Locate the cell with the specified text and output its [x, y] center coordinate. 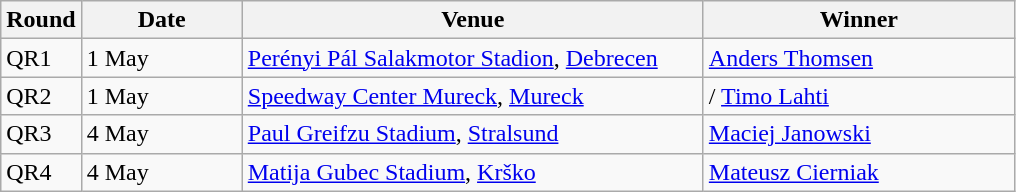
Mateusz Cierniak [858, 172]
Winner [858, 20]
Matija Gubec Stadium, Krško [472, 172]
/ Timo Lahti [858, 96]
Anders Thomsen [858, 58]
Paul Greifzu Stadium, Stralsund [472, 134]
QR3 [41, 134]
Speedway Center Mureck, Mureck [472, 96]
Round [41, 20]
QR1 [41, 58]
QR2 [41, 96]
Venue [472, 20]
Perényi Pál Salakmotor Stadion, Debrecen [472, 58]
Date [162, 20]
QR4 [41, 172]
Maciej Janowski [858, 134]
